For the text-containing cell, return its midpoint in [x, y] coordinate format. 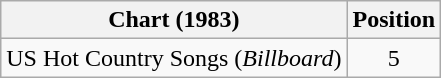
Chart (1983) [174, 20]
5 [394, 58]
Position [394, 20]
US Hot Country Songs (Billboard) [174, 58]
